Pinpoint the cell where the given text exists, returning its (x, y) midpoint coordinate. 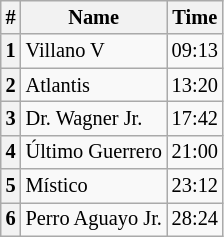
4 (11, 152)
Time (195, 17)
09:13 (195, 51)
2 (11, 85)
23:12 (195, 186)
1 (11, 51)
17:42 (195, 118)
28:24 (195, 219)
6 (11, 219)
21:00 (195, 152)
13:20 (195, 85)
3 (11, 118)
Villano V (94, 51)
Perro Aguayo Jr. (94, 219)
# (11, 17)
Último Guerrero (94, 152)
Atlantis (94, 85)
Dr. Wagner Jr. (94, 118)
5 (11, 186)
Name (94, 17)
Místico (94, 186)
